Determine the [X, Y] coordinate at the center of the cell enclosing the given text.  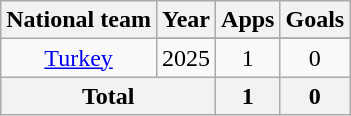
2025 [186, 58]
Total [108, 96]
National team [79, 20]
Turkey [79, 58]
Year [186, 20]
Goals [315, 20]
Apps [248, 20]
